Pinpoint the cell where the given text exists, returning its [x, y] midpoint coordinate. 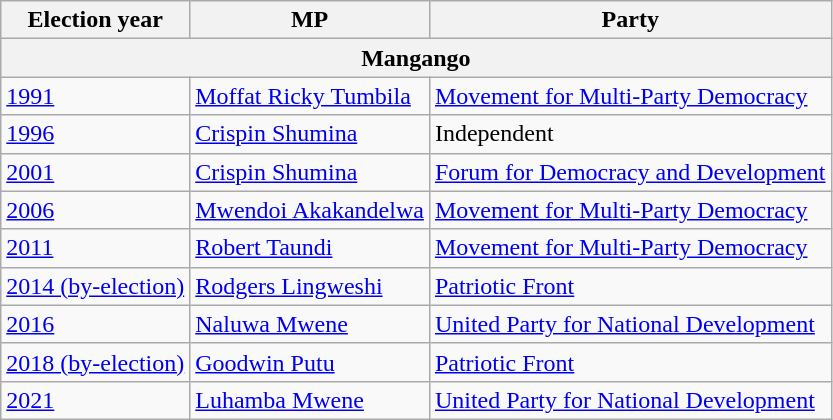
2001 [96, 172]
Mwendoi Akakandelwa [310, 210]
MP [310, 20]
Rodgers Lingweshi [310, 286]
Forum for Democracy and Development [630, 172]
1991 [96, 96]
Moffat Ricky Tumbila [310, 96]
Robert Taundi [310, 248]
Mangango [416, 58]
2016 [96, 324]
2018 (by-election) [96, 362]
Party [630, 20]
Goodwin Putu [310, 362]
2011 [96, 248]
1996 [96, 134]
2014 (by-election) [96, 286]
Election year [96, 20]
Independent [630, 134]
Luhamba Mwene [310, 400]
Naluwa Mwene [310, 324]
2021 [96, 400]
2006 [96, 210]
